Capture the cell that displays the provided text and extract its [X, Y] central coordinate. 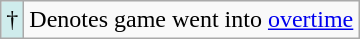
† [12, 20]
Denotes game went into overtime [192, 20]
